Determine the (X, Y) coordinate at the center of the cell enclosing the given text.  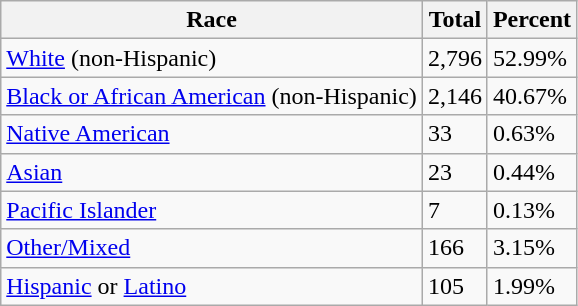
0.44% (532, 172)
White (non-Hispanic) (212, 58)
33 (454, 134)
2,796 (454, 58)
Race (212, 20)
166 (454, 248)
7 (454, 210)
1.99% (532, 286)
3.15% (532, 248)
105 (454, 286)
Asian (212, 172)
40.67% (532, 96)
Total (454, 20)
52.99% (532, 58)
2,146 (454, 96)
Other/Mixed (212, 248)
Black or African American (non-Hispanic) (212, 96)
0.63% (532, 134)
Native American (212, 134)
Hispanic or Latino (212, 286)
Percent (532, 20)
0.13% (532, 210)
Pacific Islander (212, 210)
23 (454, 172)
